Search for the cell housing the specified text and yield its [X, Y] center coordinate. 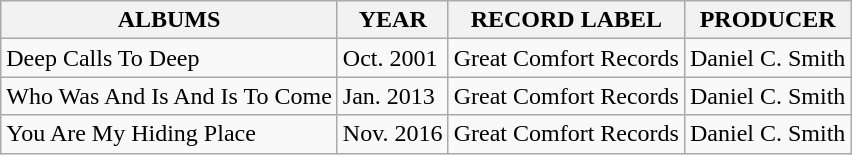
PRODUCER [767, 20]
Nov. 2016 [392, 134]
YEAR [392, 20]
RECORD LABEL [566, 20]
Jan. 2013 [392, 96]
Who Was And Is And Is To Come [170, 96]
Oct. 2001 [392, 58]
You Are My Hiding Place [170, 134]
ALBUMS [170, 20]
Deep Calls To Deep [170, 58]
